Detect which cell encompasses the target text, then output its [x, y] center coordinate. 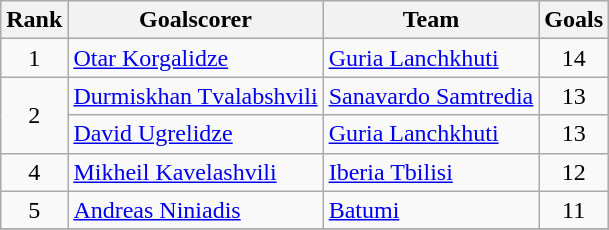
Goalscorer [196, 20]
Goals [574, 20]
14 [574, 58]
4 [34, 172]
David Ugrelidze [196, 134]
1 [34, 58]
Sanavardo Samtredia [431, 96]
11 [574, 210]
Team [431, 20]
Otar Korgalidze [196, 58]
5 [34, 210]
2 [34, 115]
Iberia Tbilisi [431, 172]
Rank [34, 20]
12 [574, 172]
Andreas Niniadis [196, 210]
Batumi [431, 210]
Durmiskhan Tvalabshvili [196, 96]
Mikheil Kavelashvili [196, 172]
